Find where the given text appears and provide that cell's center as [X, Y] coordinate. 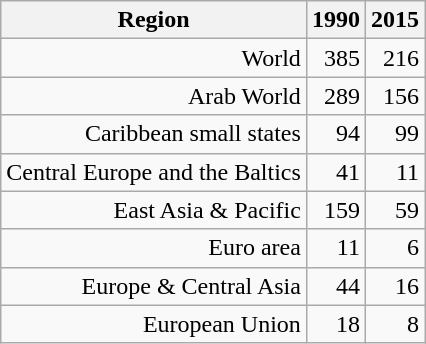
156 [394, 96]
16 [394, 286]
159 [336, 210]
41 [336, 172]
Euro area [154, 248]
44 [336, 286]
European Union [154, 324]
99 [394, 134]
Region [154, 20]
Central Europe and the Baltics [154, 172]
385 [336, 58]
Caribbean small states [154, 134]
2015 [394, 20]
Arab World [154, 96]
6 [394, 248]
18 [336, 324]
289 [336, 96]
216 [394, 58]
East Asia & Pacific [154, 210]
Europe & Central Asia [154, 286]
8 [394, 324]
59 [394, 210]
World [154, 58]
94 [336, 134]
1990 [336, 20]
